Scan for the cell matching the given text and deliver its (x, y) coordinate at center. 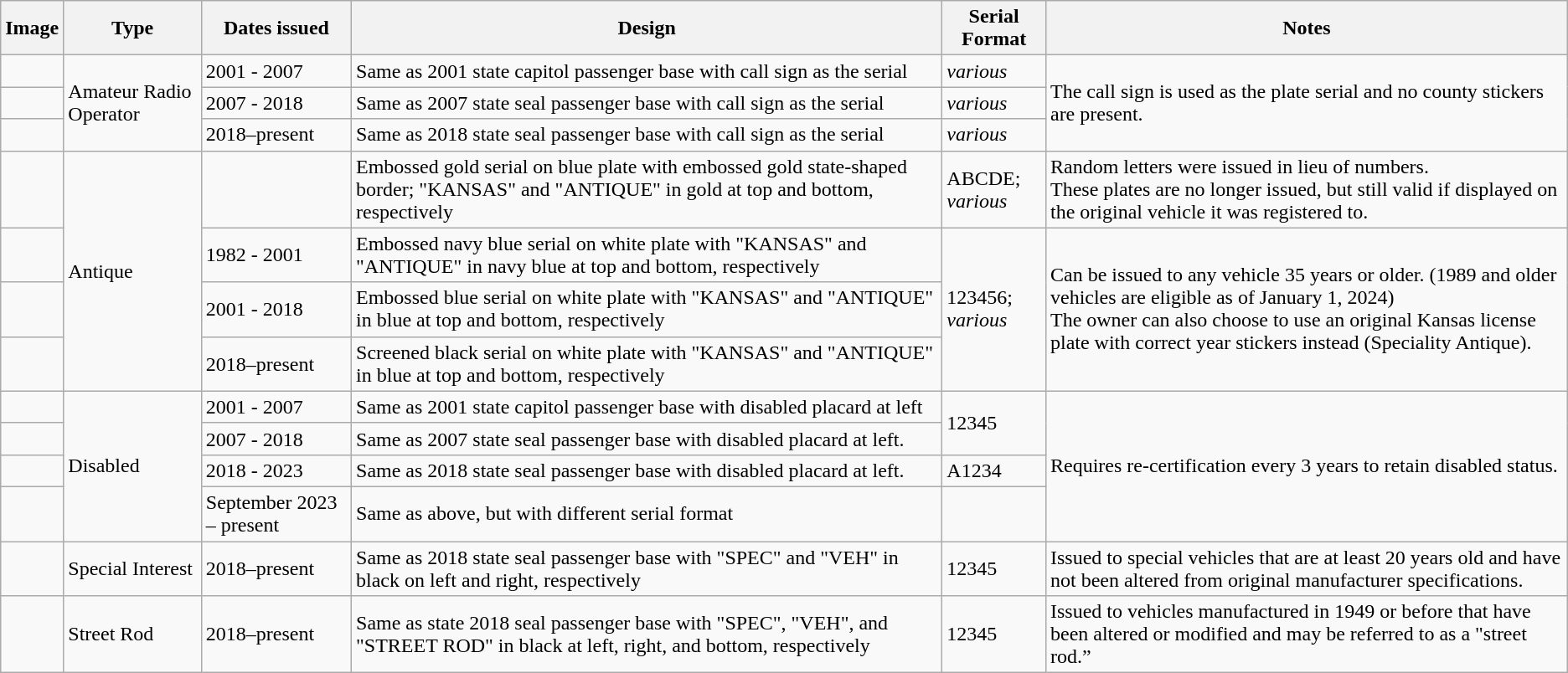
2018 - 2023 (276, 470)
123456;various (994, 310)
Issued to vehicles manufactured in 1949 or before that have been altered or modified and may be referred to as a "street rod.” (1307, 634)
Requires re-certification every 3 years to retain disabled status. (1307, 465)
Notes (1307, 28)
Special Interest (132, 568)
Same as above, but with different serial format (647, 514)
Same as 2001 state capitol passenger base with call sign as the serial (647, 71)
2001 - 2018 (276, 310)
September 2023 – present (276, 514)
Same as 2007 state seal passenger base with call sign as the serial (647, 103)
Amateur Radio Operator (132, 103)
Dates issued (276, 28)
Same as 2007 state seal passenger base with disabled placard at left. (647, 439)
Same as 2001 state capitol passenger base with disabled placard at left (647, 407)
Same as 2018 state seal passenger base with disabled placard at left. (647, 470)
Embossed gold serial on blue plate with embossed gold state-shaped border; "KANSAS" and "ANTIQUE" in gold at top and bottom, respectively (647, 189)
Type (132, 28)
Serial Format (994, 28)
Embossed navy blue serial on white plate with "KANSAS" and "ANTIQUE" in navy blue at top and bottom, respectively (647, 254)
Antique (132, 271)
Same as 2018 state seal passenger base with call sign as the serial (647, 135)
Embossed blue serial on white plate with "KANSAS" and "ANTIQUE" in blue at top and bottom, respectively (647, 310)
Issued to special vehicles that are at least 20 years old and have not been altered from original manufacturer specifications. (1307, 568)
Image (32, 28)
ABCDE;various (994, 189)
Same as state 2018 seal passenger base with "SPEC", "VEH", and "STREET ROD" in black at left, right, and bottom, respectively (647, 634)
A1234 (994, 470)
Disabled (132, 465)
The call sign is used as the plate serial and no county stickers are present. (1307, 103)
Same as 2018 state seal passenger base with "SPEC" and "VEH" in black on left and right, respectively (647, 568)
Design (647, 28)
1982 - 2001 (276, 254)
Screened black serial on white plate with "KANSAS" and "ANTIQUE" in blue at top and bottom, respectively (647, 363)
Street Rod (132, 634)
